Identify which cell holds the provided text, then report its (X, Y) central coordinate. 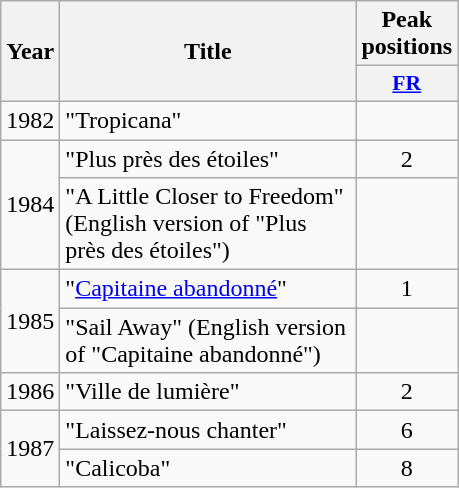
1984 (30, 205)
"Calicoba" (208, 468)
FR (407, 84)
"Sail Away" (English version of "Capitaine abandonné") (208, 340)
1985 (30, 322)
Year (30, 52)
Peak positions (407, 34)
1987 (30, 449)
1986 (30, 392)
6 (407, 430)
1 (407, 289)
"Ville de lumière" (208, 392)
"Tropicana" (208, 120)
"A Little Closer to Freedom" (English version of "Plus près des étoiles") (208, 224)
1982 (30, 120)
"Laissez-nous chanter" (208, 430)
Title (208, 52)
"Plus près des étoiles" (208, 159)
8 (407, 468)
"Capitaine abandonné" (208, 289)
